Return the [x, y] coordinate for the center point of the cell that contains the specified text.  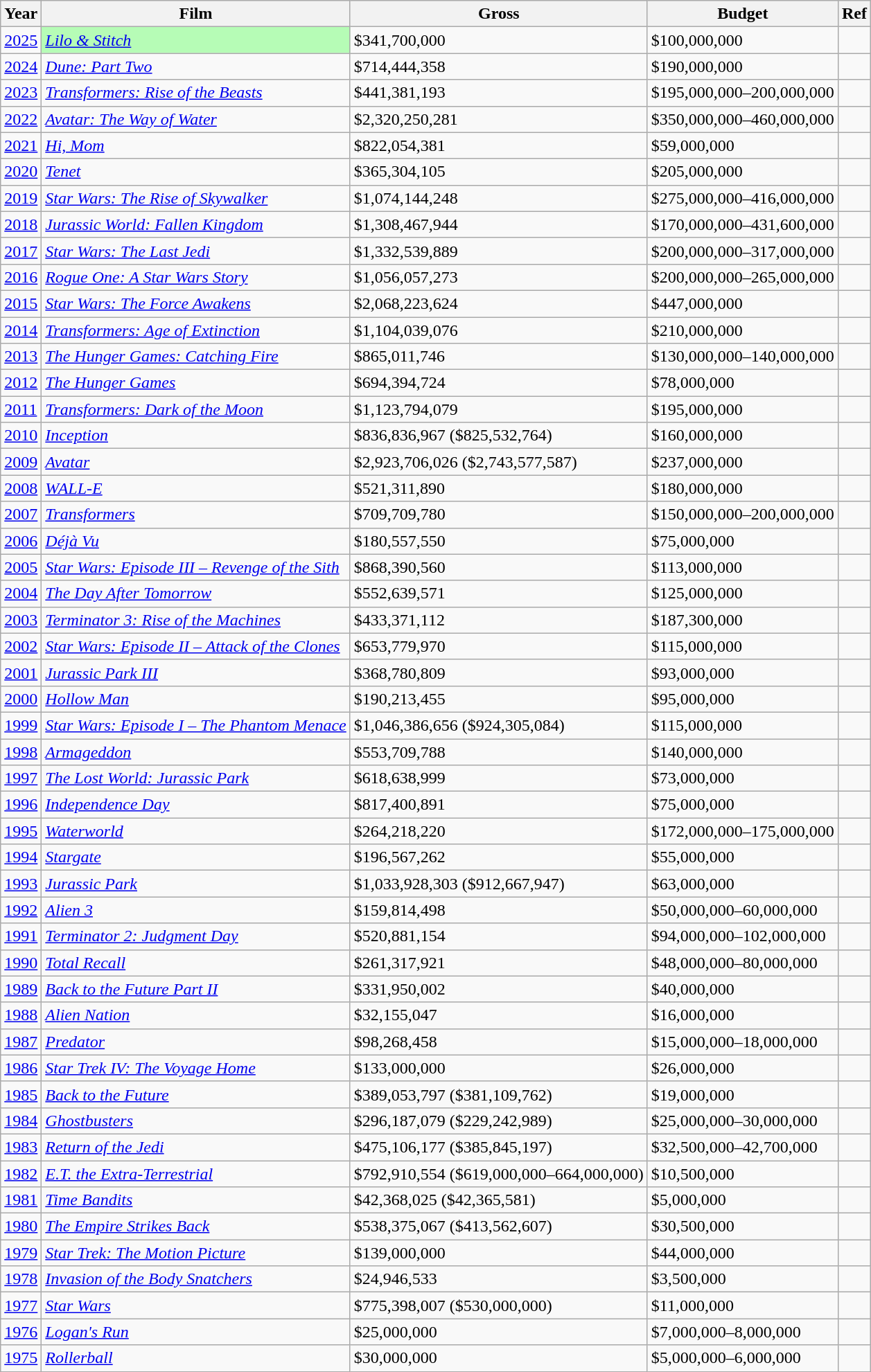
$187,300,000 [743, 620]
$447,000,000 [743, 303]
1998 [21, 751]
Alien Nation [195, 1015]
2019 [21, 198]
2011 [21, 409]
1990 [21, 963]
$1,332,539,889 [499, 251]
1983 [21, 1147]
Time Bandits [195, 1200]
Transformers: Age of Extinction [195, 330]
1977 [21, 1306]
1997 [21, 778]
$26,000,000 [743, 1068]
2007 [21, 515]
$125,000,000 [743, 594]
E.T. the Extra-Terrestrial [195, 1174]
$140,000,000 [743, 751]
1999 [21, 725]
1982 [21, 1174]
$196,567,262 [499, 857]
$775,398,007 ($530,000,000) [499, 1306]
$817,400,891 [499, 805]
$5,000,000 [743, 1200]
$55,000,000 [743, 857]
Armageddon [195, 751]
Jurassic Park [195, 884]
2021 [21, 145]
$264,218,220 [499, 831]
Total Recall [195, 963]
Budget [743, 14]
$30,000,000 [499, 1358]
$25,000,000–30,000,000 [743, 1121]
$441,381,193 [499, 93]
1987 [21, 1042]
Ghostbusters [195, 1121]
WALL-E [195, 488]
1978 [21, 1279]
$50,000,000–60,000,000 [743, 910]
Star Trek: The Motion Picture [195, 1253]
$521,311,890 [499, 488]
$520,881,154 [499, 936]
Inception [195, 436]
Transformers: Rise of the Beasts [195, 93]
$190,213,455 [499, 699]
2009 [21, 462]
$2,923,706,026 ($2,743,577,587) [499, 462]
1986 [21, 1068]
$553,709,788 [499, 751]
Terminator 3: Rise of the Machines [195, 620]
$822,054,381 [499, 145]
$180,000,000 [743, 488]
$389,053,797 ($381,109,762) [499, 1094]
2013 [21, 357]
Star Wars: Episode I – The Phantom Menace [195, 725]
$475,106,177 ($385,845,197) [499, 1147]
$100,000,000 [743, 40]
$368,780,809 [499, 672]
2002 [21, 646]
$11,000,000 [743, 1306]
$95,000,000 [743, 699]
1976 [21, 1332]
$32,500,000–42,700,000 [743, 1147]
$341,700,000 [499, 40]
$200,000,000–317,000,000 [743, 251]
$94,000,000–102,000,000 [743, 936]
$868,390,560 [499, 567]
1979 [21, 1253]
$113,000,000 [743, 567]
2018 [21, 224]
$205,000,000 [743, 172]
2014 [21, 330]
Tenet [195, 172]
$331,950,002 [499, 989]
$275,000,000–416,000,000 [743, 198]
$10,500,000 [743, 1174]
$190,000,000 [743, 66]
2010 [21, 436]
1984 [21, 1121]
$195,000,000–200,000,000 [743, 93]
2000 [21, 699]
$1,074,144,248 [499, 198]
Avatar: The Way of Water [195, 119]
$433,371,112 [499, 620]
$237,000,000 [743, 462]
2023 [21, 93]
1988 [21, 1015]
$792,910,554 ($619,000,000–664,000,000) [499, 1174]
2003 [21, 620]
$133,000,000 [499, 1068]
$350,000,000–460,000,000 [743, 119]
2024 [21, 66]
$210,000,000 [743, 330]
Transformers: Dark of the Moon [195, 409]
$195,000,000 [743, 409]
2017 [21, 251]
Return of the Jedi [195, 1147]
1989 [21, 989]
The Lost World: Jurassic Park [195, 778]
$48,000,000–80,000,000 [743, 963]
$200,000,000–265,000,000 [743, 277]
Star Wars: Episode II – Attack of the Clones [195, 646]
$714,444,358 [499, 66]
$42,368,025 ($42,365,581) [499, 1200]
Independence Day [195, 805]
2004 [21, 594]
2001 [21, 672]
$653,779,970 [499, 646]
$159,814,498 [499, 910]
$552,639,571 [499, 594]
2015 [21, 303]
$19,000,000 [743, 1094]
Dune: Part Two [195, 66]
$709,709,780 [499, 515]
1991 [21, 936]
$7,000,000–8,000,000 [743, 1332]
Star Trek IV: The Voyage Home [195, 1068]
The Hunger Games [195, 383]
2020 [21, 172]
$1,104,039,076 [499, 330]
$1,123,794,079 [499, 409]
$139,000,000 [499, 1253]
Back to the Future [195, 1094]
1996 [21, 805]
Star Wars: Episode III – Revenge of the Sith [195, 567]
Avatar [195, 462]
Star Wars: The Last Jedi [195, 251]
$32,155,047 [499, 1015]
$15,000,000–18,000,000 [743, 1042]
Alien 3 [195, 910]
$172,000,000–175,000,000 [743, 831]
$618,638,999 [499, 778]
$16,000,000 [743, 1015]
$98,268,458 [499, 1042]
Gross [499, 14]
$261,317,921 [499, 963]
$170,000,000–431,600,000 [743, 224]
1975 [21, 1358]
Star Wars: The Rise of Skywalker [195, 198]
Hi, Mom [195, 145]
$160,000,000 [743, 436]
$2,320,250,281 [499, 119]
Hollow Man [195, 699]
Transformers [195, 515]
Star Wars [195, 1306]
$63,000,000 [743, 884]
$59,000,000 [743, 145]
Back to the Future Part II [195, 989]
$44,000,000 [743, 1253]
$1,056,057,273 [499, 277]
2022 [21, 119]
$694,394,724 [499, 383]
Film [195, 14]
Ref [854, 14]
Predator [195, 1042]
$865,011,746 [499, 357]
1985 [21, 1094]
$150,000,000–200,000,000 [743, 515]
$25,000,000 [499, 1332]
$5,000,000–6,000,000 [743, 1358]
2008 [21, 488]
2006 [21, 541]
1993 [21, 884]
Invasion of the Body Snatchers [195, 1279]
$3,500,000 [743, 1279]
$296,187,079 ($229,242,989) [499, 1121]
$40,000,000 [743, 989]
Rogue One: A Star Wars Story [195, 277]
1980 [21, 1227]
Waterworld [195, 831]
2012 [21, 383]
$73,000,000 [743, 778]
$93,000,000 [743, 672]
$365,304,105 [499, 172]
2025 [21, 40]
1992 [21, 910]
1995 [21, 831]
$2,068,223,624 [499, 303]
$78,000,000 [743, 383]
Stargate [195, 857]
2005 [21, 567]
Rollerball [195, 1358]
$538,375,067 ($413,562,607) [499, 1227]
$180,557,550 [499, 541]
Déjà Vu [195, 541]
The Hunger Games: Catching Fire [195, 357]
$1,308,467,944 [499, 224]
2016 [21, 277]
1981 [21, 1200]
Star Wars: The Force Awakens [195, 303]
The Empire Strikes Back [195, 1227]
1994 [21, 857]
$1,033,928,303 ($912,667,947) [499, 884]
Year [21, 14]
Lilo & Stitch [195, 40]
$30,500,000 [743, 1227]
$836,836,967 ($825,532,764) [499, 436]
$130,000,000–140,000,000 [743, 357]
$1,046,386,656 ($924,305,084) [499, 725]
Jurassic Park III [195, 672]
The Day After Tomorrow [195, 594]
Jurassic World: Fallen Kingdom [195, 224]
Terminator 2: Judgment Day [195, 936]
Logan's Run [195, 1332]
$24,946,533 [499, 1279]
